Find where the given text appears and provide that cell's center as (X, Y) coordinate. 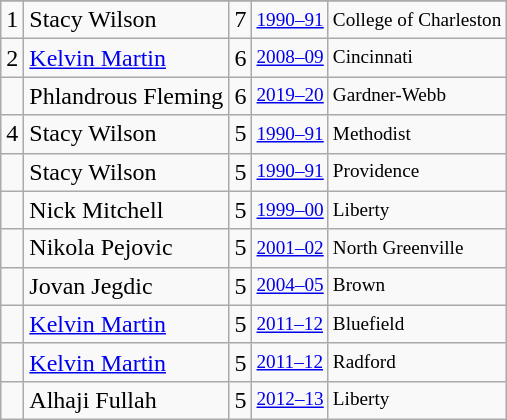
1 (12, 20)
2004–05 (290, 286)
2001–02 (290, 248)
Alhaji Fullah (126, 400)
Jovan Jegdic (126, 286)
North Greenville (417, 248)
Phlandrous Fleming (126, 96)
Radford (417, 362)
College of Charleston (417, 20)
Bluefield (417, 324)
1999–00 (290, 210)
Gardner-Webb (417, 96)
4 (12, 134)
2019–20 (290, 96)
7 (240, 20)
Providence (417, 172)
Methodist (417, 134)
Cincinnati (417, 58)
2 (12, 58)
2012–13 (290, 400)
2008–09 (290, 58)
Nikola Pejovic (126, 248)
Nick Mitchell (126, 210)
Brown (417, 286)
